Scan for the cell matching the given text and deliver its [X, Y] coordinate at center. 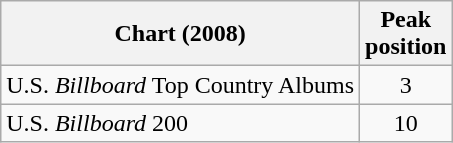
Peakposition [406, 34]
U.S. Billboard 200 [180, 123]
U.S. Billboard Top Country Albums [180, 85]
Chart (2008) [180, 34]
3 [406, 85]
10 [406, 123]
